From the cell containing the given text, extract its center point as (X, Y) coordinate. 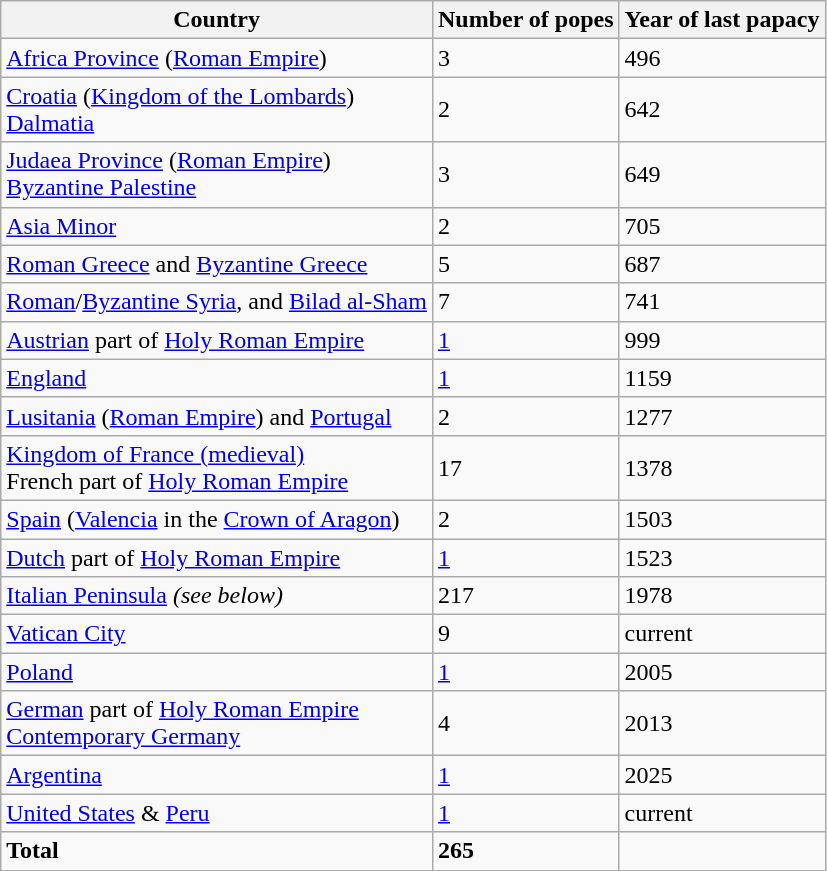
Spain (Valencia in the Crown of Aragon) (217, 519)
Judaea Province (Roman Empire)Byzantine Palestine (217, 174)
9 (526, 634)
Argentina (217, 775)
Dutch part of Holy Roman Empire (217, 557)
1978 (722, 596)
1503 (722, 519)
Number of popes (526, 20)
999 (722, 340)
Austrian part of Holy Roman Empire (217, 340)
1523 (722, 557)
Asia Minor (217, 226)
687 (722, 264)
2025 (722, 775)
Kingdom of France (medieval)French part of Holy Roman Empire (217, 468)
17 (526, 468)
1159 (722, 378)
Italian Peninsula (see below) (217, 596)
Africa Province (Roman Empire) (217, 58)
2005 (722, 672)
Roman Greece and Byzantine Greece (217, 264)
German part of Holy Roman EmpireContemporary Germany (217, 724)
1378 (722, 468)
Poland (217, 672)
649 (722, 174)
5 (526, 264)
705 (722, 226)
Lusitania (Roman Empire) and Portugal (217, 416)
741 (722, 302)
Roman/Byzantine Syria, and Bilad al-Sham (217, 302)
Vatican City (217, 634)
4 (526, 724)
Country (217, 20)
Year of last papacy (722, 20)
United States & Peru (217, 813)
Total (217, 851)
496 (722, 58)
7 (526, 302)
217 (526, 596)
265 (526, 851)
1277 (722, 416)
Croatia (Kingdom of the Lombards)Dalmatia (217, 110)
2013 (722, 724)
England (217, 378)
642 (722, 110)
